Return [X, Y] of the center of cell containing provided text 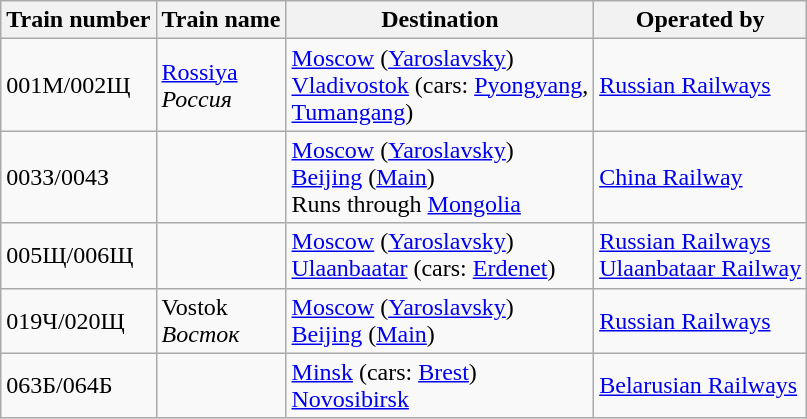
Train number [78, 20]
Destination [440, 20]
019Ч/020Щ [78, 320]
Minsk (cars: Brest) Novosibirsk [440, 386]
Train name [221, 20]
Moscow (Yaroslavsky) Beijing (Main) [440, 320]
Rossiya Россия [221, 85]
Moscow (Yaroslavsky) Ulaanbaatar (cars: Erdenet) [440, 256]
063Б/064Б [78, 386]
Belarusian Railways [700, 386]
Operated by [700, 20]
003З/004З [78, 177]
Vostok Восток [221, 320]
Moscow (Yaroslavsky) Beijing (Main)Runs through Mongolia [440, 177]
005Щ/006Щ [78, 256]
Russian Railways Ulaanbataar Railway [700, 256]
001М/002Щ [78, 85]
China Railway [700, 177]
Moscow (Yaroslavsky) Vladivostok (cars: Pyongyang, Tumangang) [440, 85]
